Scan for the cell matching the given text and deliver its [x, y] coordinate at center. 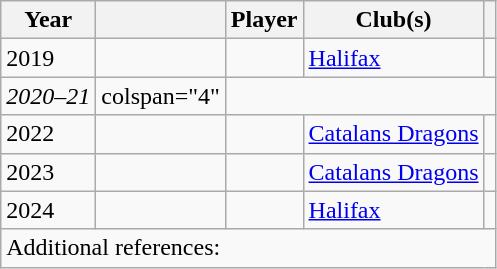
2022 [48, 134]
Year [48, 20]
2019 [48, 58]
Player [264, 20]
Club(s) [394, 20]
2024 [48, 210]
2023 [48, 172]
2020–21 [48, 96]
colspan="4" [161, 96]
Additional references: [248, 248]
